Locate the cell with the specified text and output its [x, y] center coordinate. 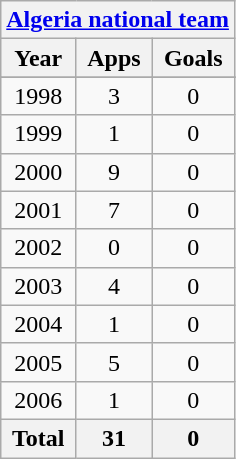
9 [114, 172]
2002 [38, 248]
Goals [193, 58]
Algeria national team [118, 20]
2003 [38, 286]
1999 [38, 134]
2004 [38, 324]
5 [114, 362]
2001 [38, 210]
2006 [38, 400]
Year [38, 58]
2000 [38, 172]
4 [114, 286]
1998 [38, 96]
3 [114, 96]
Total [38, 438]
31 [114, 438]
2005 [38, 362]
Apps [114, 58]
7 [114, 210]
